Detect which cell encompasses the target text, then output its [X, Y] center coordinate. 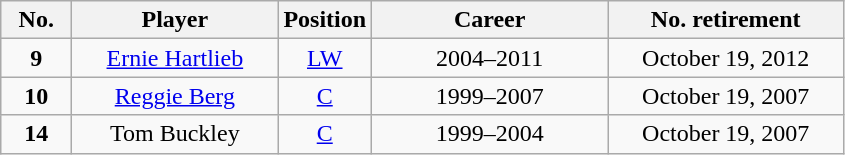
Reggie Berg [175, 96]
Position [325, 20]
10 [36, 96]
1999–2007 [490, 96]
Player [175, 20]
Tom Buckley [175, 134]
Career [490, 20]
LW [325, 58]
2004–2011 [490, 58]
October 19, 2012 [726, 58]
1999–2004 [490, 134]
9 [36, 58]
No. retirement [726, 20]
Ernie Hartlieb [175, 58]
No. [36, 20]
14 [36, 134]
